Scan for the cell matching the given text and deliver its (x, y) coordinate at center. 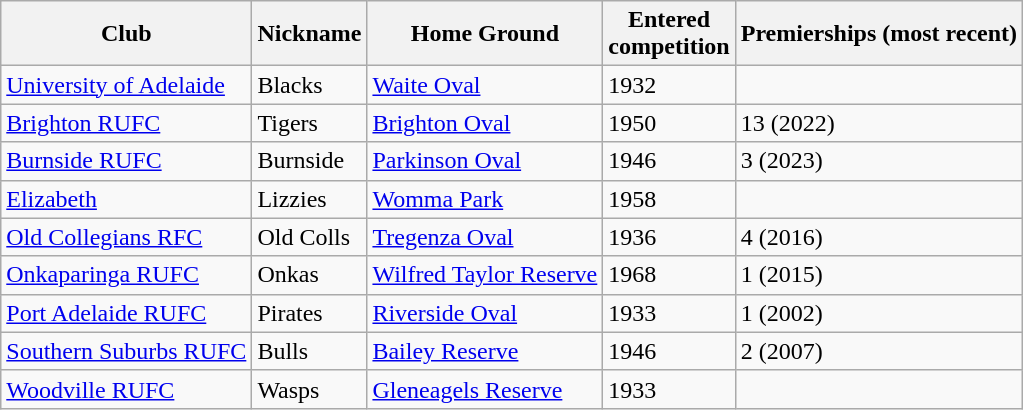
Bailey Reserve (485, 351)
Woodville RUFC (126, 389)
4 (2016) (878, 237)
Burnside (310, 161)
Wasps (310, 389)
Brighton RUFC (126, 123)
1 (2015) (878, 275)
Lizzies (310, 199)
Pirates (310, 313)
Onkaparinga RUFC (126, 275)
Elizabeth (126, 199)
13 (2022) (878, 123)
1936 (669, 237)
Gleneagels Reserve (485, 389)
Bulls (310, 351)
3 (2023) (878, 161)
Club (126, 34)
1932 (669, 85)
Tregenza Oval (485, 237)
Tigers (310, 123)
University of Adelaide (126, 85)
Waite Oval (485, 85)
Onkas (310, 275)
Parkinson Oval (485, 161)
1950 (669, 123)
Port Adelaide RUFC (126, 313)
1968 (669, 275)
Southern Suburbs RUFC (126, 351)
Womma Park (485, 199)
Nickname (310, 34)
1 (2002) (878, 313)
1958 (669, 199)
2 (2007) (878, 351)
Old Colls (310, 237)
Wilfred Taylor Reserve (485, 275)
Home Ground (485, 34)
Premierships (most recent) (878, 34)
Brighton Oval (485, 123)
Old Collegians RFC (126, 237)
Blacks (310, 85)
Burnside RUFC (126, 161)
Riverside Oval (485, 313)
Entered competition (669, 34)
